Search for the cell housing the specified text and yield its (x, y) center coordinate. 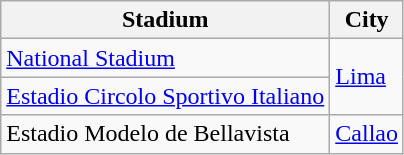
National Stadium (166, 58)
Lima (367, 77)
Estadio Modelo de Bellavista (166, 134)
Callao (367, 134)
Estadio Circolo Sportivo Italiano (166, 96)
City (367, 20)
Stadium (166, 20)
